Search for the cell housing the specified text and yield its [x, y] center coordinate. 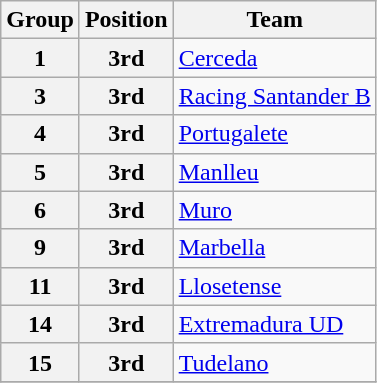
11 [40, 286]
1 [40, 58]
Racing Santander B [274, 96]
15 [40, 362]
Llosetense [274, 286]
Portugalete [274, 134]
Marbella [274, 248]
Team [274, 20]
3 [40, 96]
Muro [274, 210]
Extremadura UD [274, 324]
Tudelano [274, 362]
9 [40, 248]
6 [40, 210]
14 [40, 324]
Group [40, 20]
4 [40, 134]
5 [40, 172]
Manlleu [274, 172]
Cerceda [274, 58]
Position [126, 20]
